Determine the (X, Y) coordinate at the center of the cell enclosing the given text.  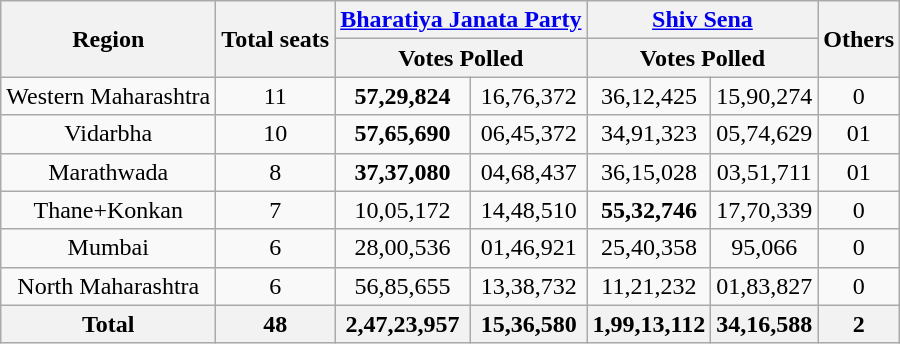
2 (859, 324)
Thane+Konkan (108, 210)
15,36,580 (529, 324)
57,29,824 (403, 96)
7 (276, 210)
13,38,732 (529, 286)
Shiv Sena (702, 20)
Bharatiya Janata Party (461, 20)
57,65,690 (403, 134)
04,68,437 (529, 172)
10,05,172 (403, 210)
Mumbai (108, 248)
Marathwada (108, 172)
Total seats (276, 39)
56,85,655 (403, 286)
34,91,323 (649, 134)
North Maharashtra (108, 286)
36,12,425 (649, 96)
48 (276, 324)
06,45,372 (529, 134)
55,32,746 (649, 210)
95,066 (764, 248)
37,37,080 (403, 172)
Others (859, 39)
2,47,23,957 (403, 324)
01,46,921 (529, 248)
03,51,711 (764, 172)
Total (108, 324)
16,76,372 (529, 96)
8 (276, 172)
36,15,028 (649, 172)
01,83,827 (764, 286)
Western Maharashtra (108, 96)
11,21,232 (649, 286)
17,70,339 (764, 210)
34,16,588 (764, 324)
Region (108, 39)
Vidarbha (108, 134)
11 (276, 96)
15,90,274 (764, 96)
05,74,629 (764, 134)
25,40,358 (649, 248)
14,48,510 (529, 210)
28,00,536 (403, 248)
1,99,13,112 (649, 324)
10 (276, 134)
